Determine the (x, y) coordinate at the center of the cell enclosing the given text.  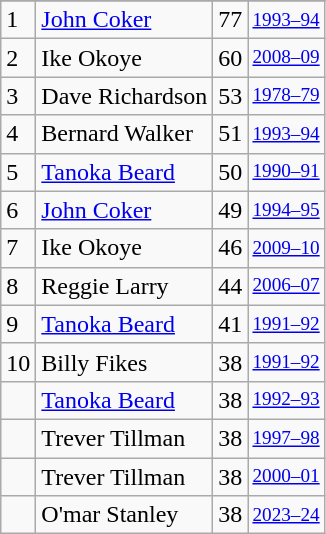
41 (230, 324)
44 (230, 286)
9 (18, 324)
5 (18, 172)
10 (18, 362)
1994–95 (286, 210)
6 (18, 210)
4 (18, 134)
7 (18, 248)
Reggie Larry (124, 286)
2009–10 (286, 248)
8 (18, 286)
2000–01 (286, 477)
1997–98 (286, 438)
51 (230, 134)
77 (230, 20)
3 (18, 96)
Dave Richardson (124, 96)
Bernard Walker (124, 134)
2006–07 (286, 286)
O'mar Stanley (124, 515)
50 (230, 172)
2 (18, 58)
53 (230, 96)
1992–93 (286, 400)
2023–24 (286, 515)
46 (230, 248)
49 (230, 210)
2008–09 (286, 58)
1 (18, 20)
1978–79 (286, 96)
1990–91 (286, 172)
Billy Fikes (124, 362)
60 (230, 58)
